Determine the (x, y) coordinate at the center of the cell enclosing the given text.  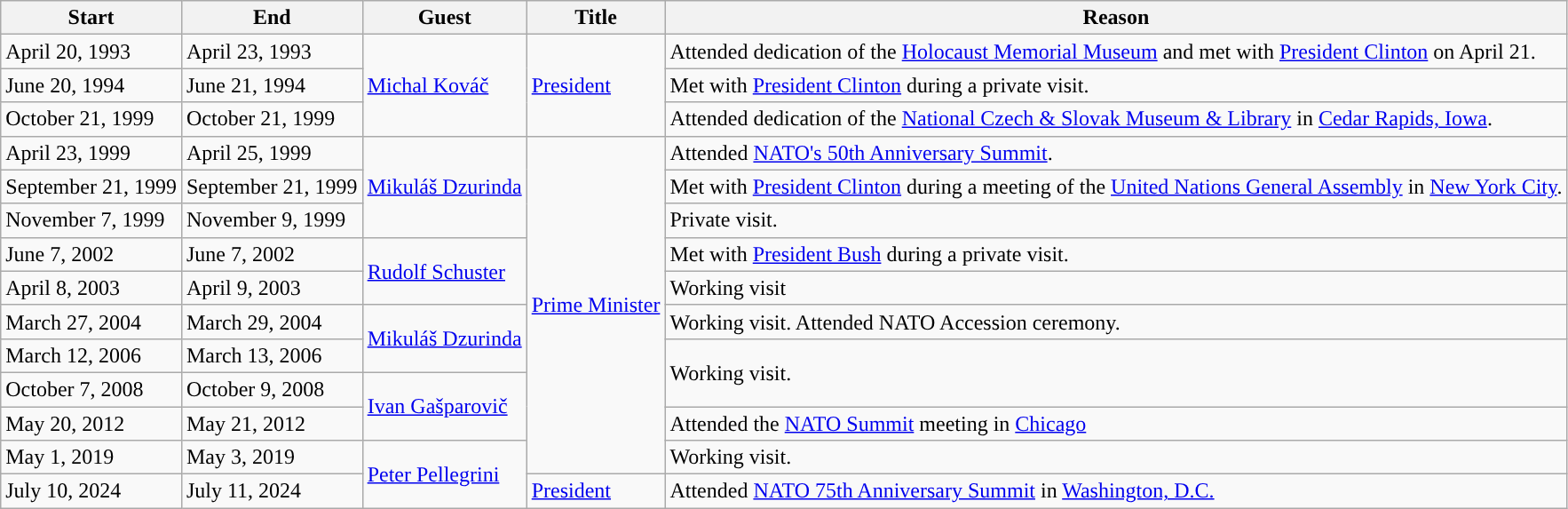
May 20, 2012 (91, 424)
June 21, 1994 (272, 85)
Peter Pellegrini (444, 474)
Rudolf Schuster (444, 271)
Guest (444, 18)
Michal Kováč (444, 85)
November 7, 1999 (91, 220)
Met with President Bush during a private visit. (1116, 254)
Attended dedication of the National Czech & Slovak Museum & Library in Cedar Rapids, Iowa. (1116, 119)
July 10, 2024 (91, 491)
July 11, 2024 (272, 491)
April 25, 1999 (272, 153)
May 21, 2012 (272, 424)
April 8, 2003 (91, 288)
Reason (1116, 18)
April 9, 2003 (272, 288)
March 29, 2004 (272, 322)
Title (596, 18)
April 23, 1993 (272, 52)
June 20, 1994 (91, 85)
End (272, 18)
Working visit (1116, 288)
Attended NATO 75th Anniversary Summit in Washington, D.C. (1116, 491)
October 9, 2008 (272, 389)
Attended the NATO Summit meeting in Chicago (1116, 424)
Met with President Clinton during a private visit. (1116, 85)
October 7, 2008 (91, 389)
Private visit. (1116, 220)
Attended dedication of the Holocaust Memorial Museum and met with President Clinton on April 21. (1116, 52)
March 27, 2004 (91, 322)
Start (91, 18)
March 13, 2006 (272, 355)
Met with President Clinton during a meeting of the United Nations General Assembly in New York City. (1116, 187)
April 20, 1993 (91, 52)
November 9, 1999 (272, 220)
Attended NATO's 50th Anniversary Summit. (1116, 153)
May 1, 2019 (91, 457)
April 23, 1999 (91, 153)
Prime Minister (596, 306)
March 12, 2006 (91, 355)
Ivan Gašparovič (444, 406)
May 3, 2019 (272, 457)
Working visit. Attended NATO Accession ceremony. (1116, 322)
